From the cell containing the given text, extract its center point as (X, Y) coordinate. 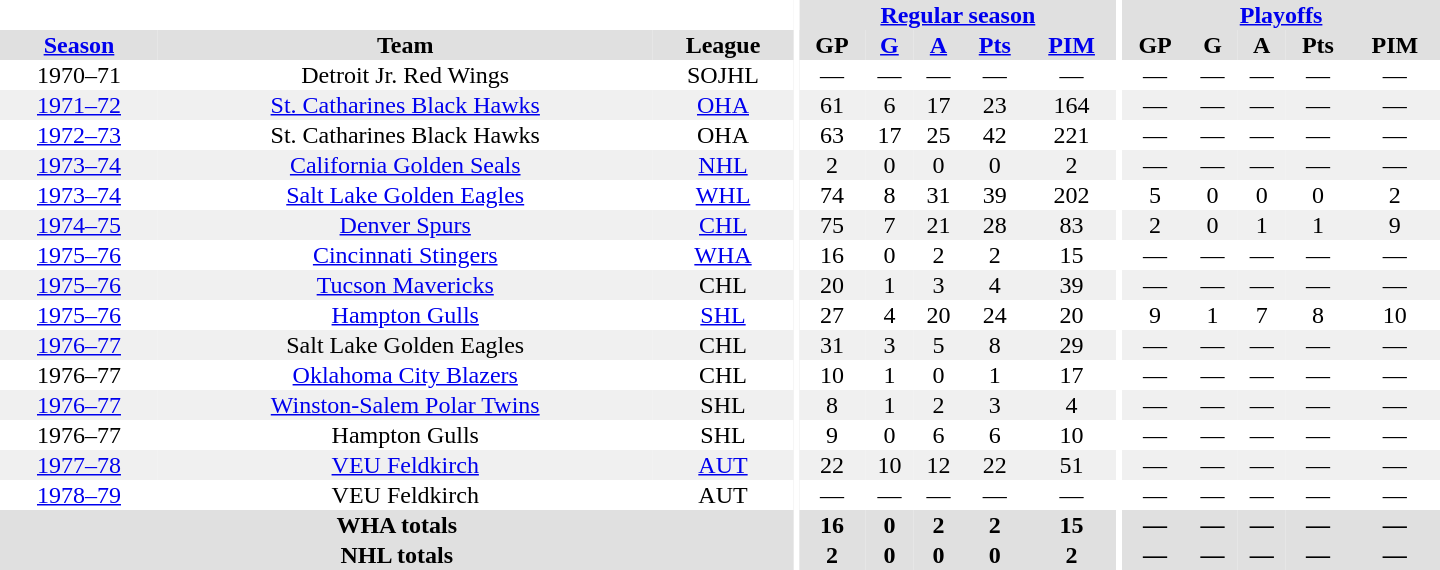
NHL totals (397, 555)
WHA (722, 255)
42 (995, 135)
27 (832, 315)
NHL (722, 165)
1977–78 (79, 465)
Denver Spurs (405, 225)
1978–79 (79, 495)
29 (1072, 345)
Oklahoma City Blazers (405, 375)
25 (938, 135)
League (722, 45)
Tucson Mavericks (405, 285)
SOJHL (722, 75)
61 (832, 105)
12 (938, 465)
51 (1072, 465)
1972–73 (79, 135)
28 (995, 225)
24 (995, 315)
63 (832, 135)
WHA totals (397, 525)
Winston-Salem Polar Twins (405, 405)
164 (1072, 105)
23 (995, 105)
1971–72 (79, 105)
83 (1072, 225)
WHL (722, 195)
Regular season (958, 15)
Cincinnati Stingers (405, 255)
75 (832, 225)
74 (832, 195)
202 (1072, 195)
221 (1072, 135)
California Golden Seals (405, 165)
1974–75 (79, 225)
Team (405, 45)
Playoffs (1281, 15)
1970–71 (79, 75)
Season (79, 45)
21 (938, 225)
Detroit Jr. Red Wings (405, 75)
